Determine the (x, y) coordinate at the center of the cell enclosing the given text.  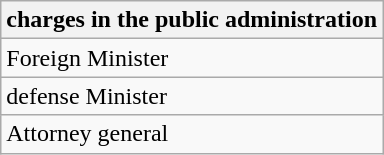
Attorney general (192, 134)
Foreign Minister (192, 58)
defense Minister (192, 96)
charges in the public administration (192, 20)
